Determine the (x, y) coordinate at the center of the cell enclosing the given text.  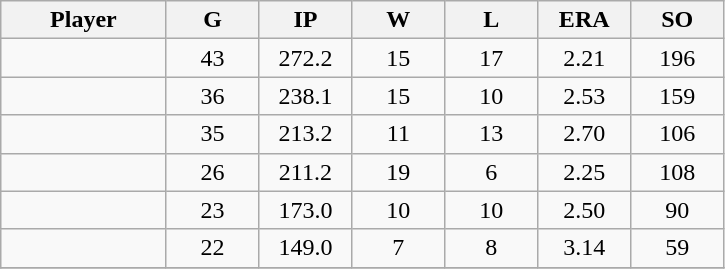
238.1 (306, 96)
Player (84, 20)
6 (492, 172)
L (492, 20)
G (212, 20)
173.0 (306, 210)
36 (212, 96)
23 (212, 210)
22 (212, 248)
7 (398, 248)
159 (678, 96)
59 (678, 248)
90 (678, 210)
43 (212, 58)
19 (398, 172)
213.2 (306, 134)
2.53 (584, 96)
W (398, 20)
11 (398, 134)
2.25 (584, 172)
26 (212, 172)
196 (678, 58)
IP (306, 20)
106 (678, 134)
108 (678, 172)
2.21 (584, 58)
SO (678, 20)
35 (212, 134)
3.14 (584, 248)
272.2 (306, 58)
2.70 (584, 134)
ERA (584, 20)
149.0 (306, 248)
8 (492, 248)
211.2 (306, 172)
17 (492, 58)
2.50 (584, 210)
13 (492, 134)
